Provide the [x, y] coordinate of the cell's center where the given text is located.  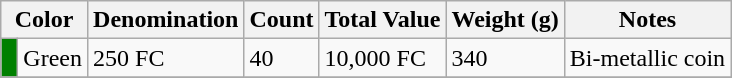
Denomination [166, 20]
Weight (g) [505, 20]
Total Value [382, 20]
250 FC [166, 58]
40 [282, 58]
Bi-metallic coin [647, 58]
Green [53, 58]
10,000 FC [382, 58]
Notes [647, 20]
Count [282, 20]
Color [44, 20]
340 [505, 58]
